From the cell containing the given text, extract its center point as [x, y] coordinate. 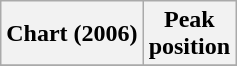
Peakposition [189, 34]
Chart (2006) [72, 34]
